Return (X, Y) of the center of cell containing provided text 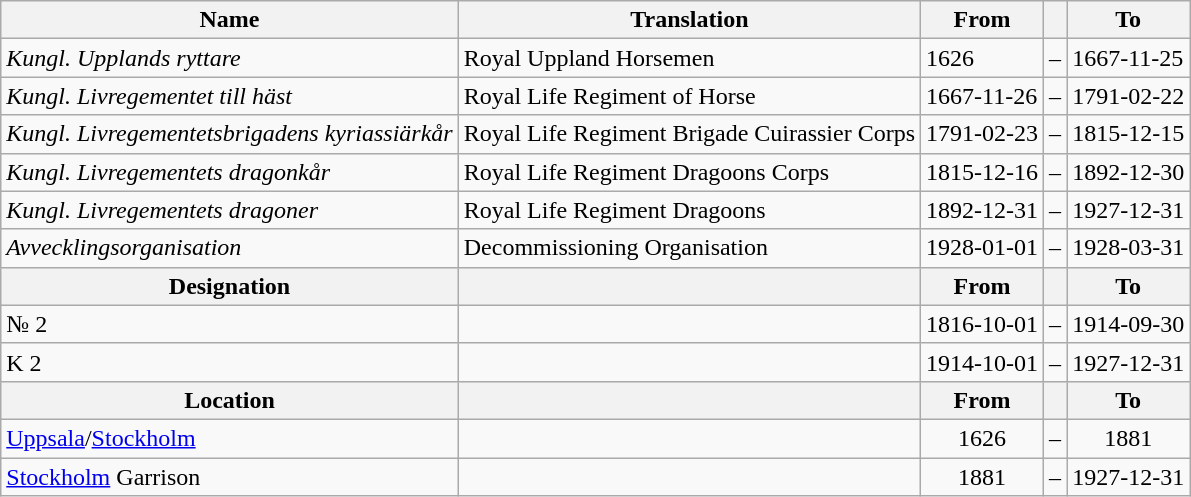
Name (230, 20)
Translation (689, 20)
1667-11-26 (982, 96)
Royal Life Regiment of Horse (689, 96)
1914-10-01 (982, 362)
1791-02-23 (982, 134)
1815-12-16 (982, 172)
Stockholm Garrison (230, 477)
Uppsala/Stockholm (230, 438)
Royal Life Regiment Brigade Cuirassier Corps (689, 134)
1914-09-30 (1128, 324)
1816-10-01 (982, 324)
1791-02-22 (1128, 96)
K 2 (230, 362)
Kungl. Livregementets dragoner (230, 210)
1892-12-31 (982, 210)
Decommissioning Organisation (689, 248)
Royal Life Regiment Dragoons (689, 210)
1928-01-01 (982, 248)
Kungl. Upplands ryttare (230, 58)
№ 2 (230, 324)
Designation (230, 286)
Royal Uppland Horsemen (689, 58)
Kungl. Livregementetsbrigadens kyriassiärkår (230, 134)
Avvecklingsorganisation (230, 248)
1815-12-15 (1128, 134)
1667-11-25 (1128, 58)
Kungl. Livregementets dragonkår (230, 172)
1928-03-31 (1128, 248)
Location (230, 400)
Kungl. Livregementet till häst (230, 96)
1892-12-30 (1128, 172)
Royal Life Regiment Dragoons Corps (689, 172)
